Determine the [x, y] coordinate at the center of the cell enclosing the given text.  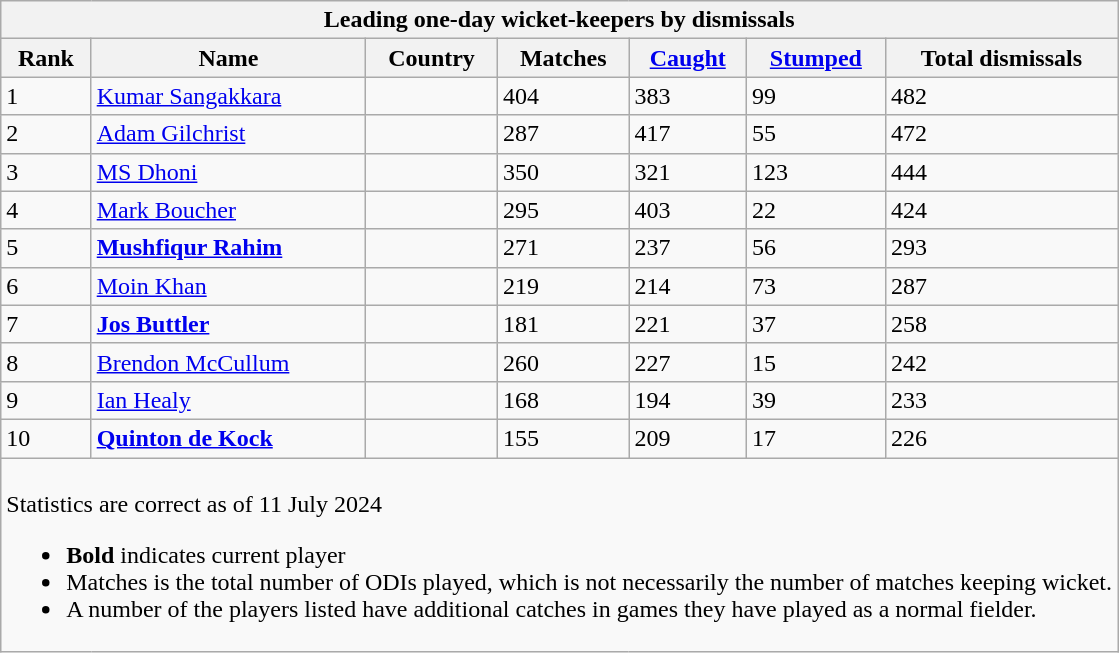
403 [688, 210]
Mark Boucher [228, 210]
Country [432, 58]
99 [816, 96]
Adam Gilchrist [228, 134]
Leading one-day wicket-keepers by dismissals [560, 20]
258 [1001, 324]
7 [46, 324]
Jos Buttler [228, 324]
181 [563, 324]
271 [563, 248]
383 [688, 96]
6 [46, 286]
226 [1001, 438]
219 [563, 286]
Ian Healy [228, 400]
295 [563, 210]
10 [46, 438]
209 [688, 438]
194 [688, 400]
Matches [563, 58]
321 [688, 172]
73 [816, 286]
424 [1001, 210]
214 [688, 286]
293 [1001, 248]
233 [1001, 400]
Kumar Sangakkara [228, 96]
227 [688, 362]
37 [816, 324]
2 [46, 134]
237 [688, 248]
221 [688, 324]
5 [46, 248]
Mushfiqur Rahim [228, 248]
8 [46, 362]
482 [1001, 96]
MS Dhoni [228, 172]
Brendon McCullum [228, 362]
417 [688, 134]
168 [563, 400]
Name [228, 58]
Moin Khan [228, 286]
39 [816, 400]
Rank [46, 58]
Quinton de Kock [228, 438]
242 [1001, 362]
444 [1001, 172]
350 [563, 172]
Stumped [816, 58]
4 [46, 210]
123 [816, 172]
3 [46, 172]
472 [1001, 134]
1 [46, 96]
15 [816, 362]
Total dismissals [1001, 58]
Caught [688, 58]
155 [563, 438]
260 [563, 362]
9 [46, 400]
17 [816, 438]
404 [563, 96]
55 [816, 134]
22 [816, 210]
56 [816, 248]
